Detect which cell encompasses the target text, then output its (X, Y) center coordinate. 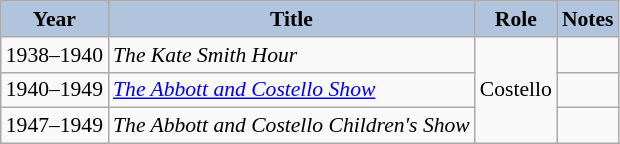
1940–1949 (54, 90)
1938–1940 (54, 55)
Year (54, 19)
The Abbott and Costello Show (292, 90)
Title (292, 19)
The Kate Smith Hour (292, 55)
The Abbott and Costello Children's Show (292, 126)
Costello (516, 90)
Role (516, 19)
Notes (588, 19)
1947–1949 (54, 126)
